Pinpoint the cell where the given text exists, returning its [x, y] midpoint coordinate. 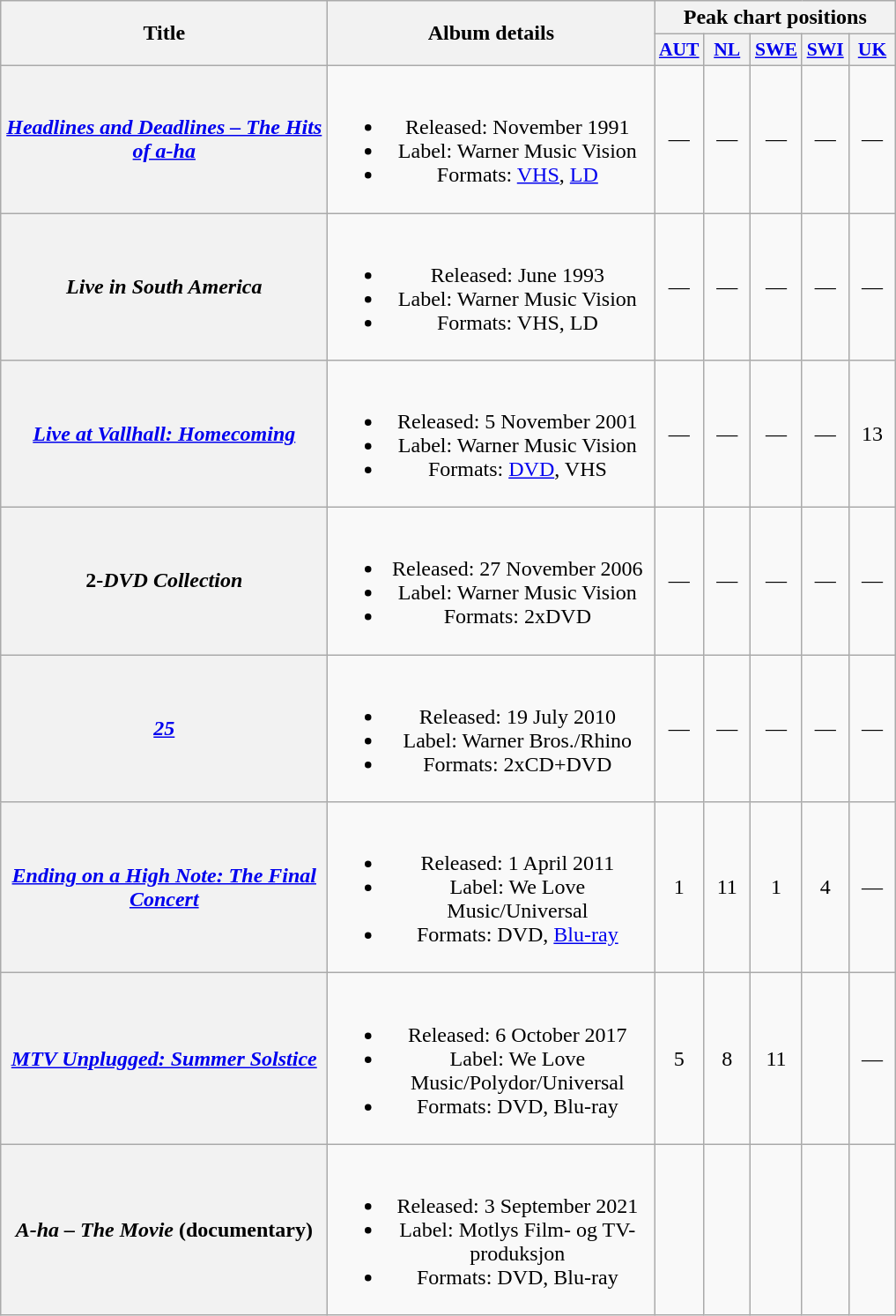
Live at Vallhall: Homecoming [164, 434]
Released: 19 July 2010Label: Warner Bros./RhinoFormats: 2xCD+DVD [492, 728]
Ending on a High Note: The Final Concert [164, 888]
Headlines and Deadlines – The Hits of a-ha [164, 139]
A-ha – The Movie (documentary) [164, 1230]
Released: 6 October 2017Label: We Love Music/Polydor/UniversalFormats: DVD, Blu-ray [492, 1059]
NL [728, 50]
Released: 5 November 2001Label: Warner Music VisionFormats: DVD, VHS [492, 434]
4 [825, 888]
5 [679, 1059]
Released: November 1991Label: Warner Music VisionFormats: VHS, LD [492, 139]
Released: 27 November 2006Label: Warner Music VisionFormats: 2xDVD [492, 582]
Album details [492, 33]
Released: June 1993Label: Warner Music VisionFormats: VHS, LD [492, 287]
SWI [825, 50]
25 [164, 728]
Live in South America [164, 287]
Released: 3 September 2021Label: Motlys Film- og TV-produksjonFormats: DVD, Blu-ray [492, 1230]
13 [872, 434]
8 [728, 1059]
MTV Unplugged: Summer Solstice [164, 1059]
Title [164, 33]
UK [872, 50]
2-DVD Collection [164, 582]
AUT [679, 50]
Released: 1 April 2011Label: We Love Music/UniversalFormats: DVD, Blu-ray [492, 888]
Peak chart positions [775, 18]
SWE [776, 50]
